Return (X, Y) of the center of cell containing provided text 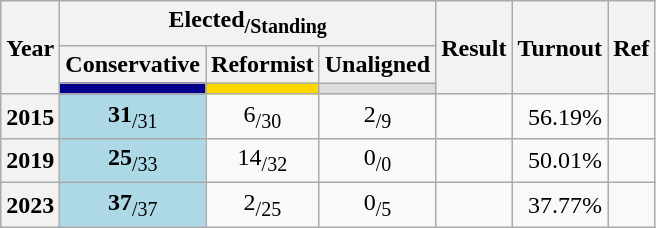
Unaligned (377, 64)
37/37 (133, 205)
Year (30, 48)
6/30 (263, 116)
50.01% (560, 161)
Elected/Standing (248, 23)
2023 (30, 205)
Result (474, 48)
2/25 (263, 205)
56.19% (560, 116)
0/5 (377, 205)
2/9 (377, 116)
Ref (632, 48)
2019 (30, 161)
31/31 (133, 116)
14/32 (263, 161)
Turnout (560, 48)
0/0 (377, 161)
Reformist (263, 64)
2015 (30, 116)
25/33 (133, 161)
37.77% (560, 205)
Conservative (133, 64)
